Identify which cell holds the provided text, then report its (x, y) central coordinate. 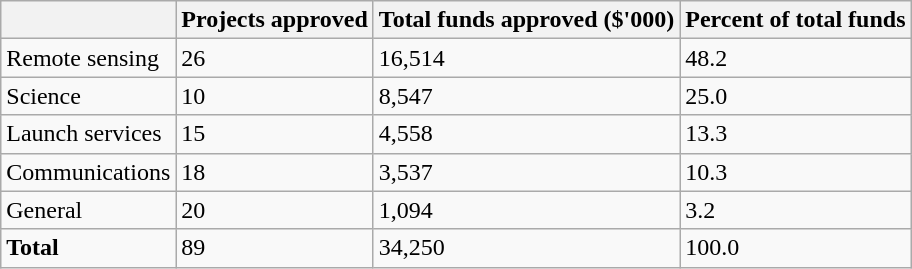
General (88, 210)
Projects approved (274, 20)
26 (274, 58)
3,537 (526, 172)
13.3 (796, 134)
Remote sensing (88, 58)
Launch services (88, 134)
Communications (88, 172)
Science (88, 96)
Total (88, 248)
100.0 (796, 248)
89 (274, 248)
25.0 (796, 96)
8,547 (526, 96)
48.2 (796, 58)
20 (274, 210)
4,558 (526, 134)
Percent of total funds (796, 20)
15 (274, 134)
18 (274, 172)
34,250 (526, 248)
10 (274, 96)
10.3 (796, 172)
1,094 (526, 210)
3.2 (796, 210)
Total funds approved ($'000) (526, 20)
16,514 (526, 58)
